Capture the cell that displays the provided text and extract its [x, y] central coordinate. 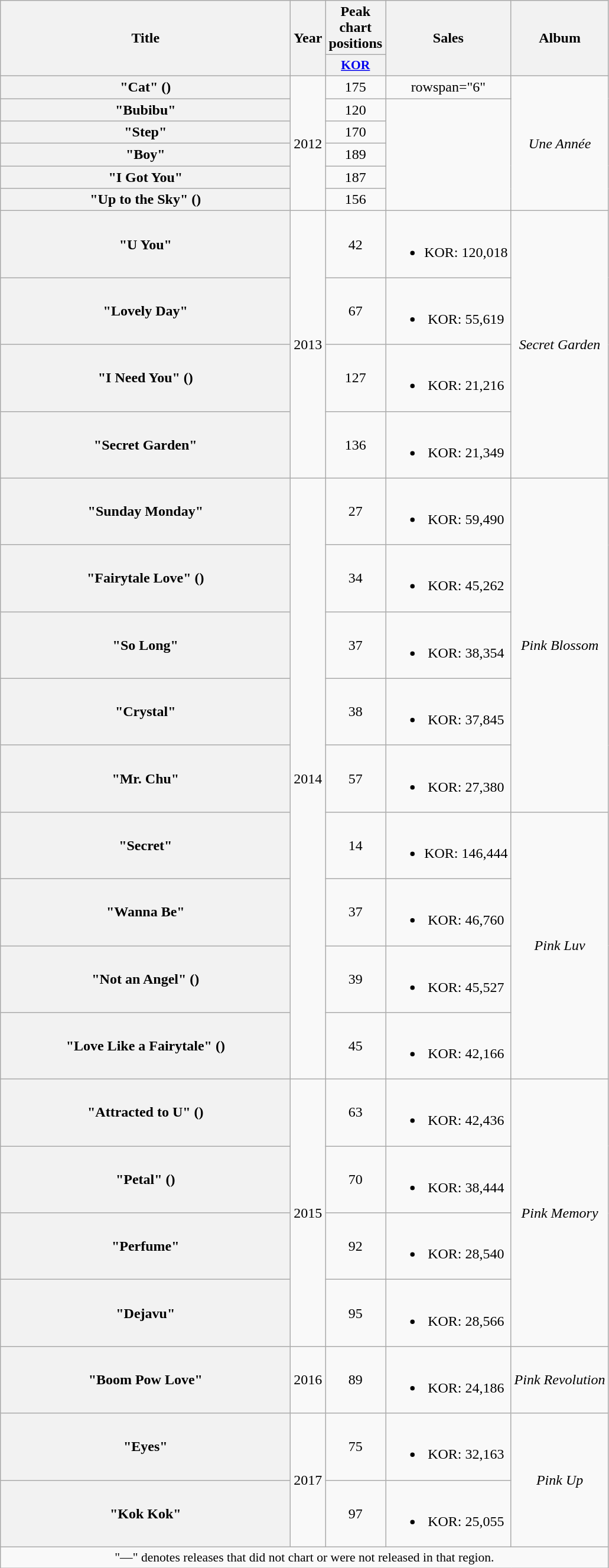
75 [356, 1446]
Pink Luv [560, 945]
KOR: 46,760 [448, 912]
"Mr. Chu" [145, 779]
127 [356, 378]
"Step" [145, 132]
189 [356, 155]
89 [356, 1380]
Pink Revolution [560, 1380]
34 [356, 578]
"Love Like a Fairytale" () [145, 1046]
Pink Blossom [560, 645]
"Dejavu" [145, 1313]
14 [356, 845]
2017 [308, 1480]
67 [356, 311]
175 [356, 87]
KOR: 146,444 [448, 845]
136 [356, 444]
"I Got You" [145, 177]
187 [356, 177]
"Eyes" [145, 1446]
Une Année [560, 143]
KOR: 45,262 [448, 578]
39 [356, 978]
27 [356, 512]
KOR: 28,540 [448, 1247]
57 [356, 779]
KOR: 59,490 [448, 512]
38 [356, 711]
KOR: 25,055 [448, 1514]
Secret Garden [560, 344]
Album [560, 38]
"U You" [145, 245]
92 [356, 1247]
KOR: 45,527 [448, 978]
95 [356, 1313]
"Fairytale Love" () [145, 578]
156 [356, 200]
Pink Up [560, 1480]
"Kok Kok" [145, 1514]
"Not an Angel" () [145, 978]
KOR: 38,354 [448, 645]
rowspan="6" [448, 87]
KOR [356, 66]
"I Need You" () [145, 378]
2014 [308, 779]
KOR: 21,216 [448, 378]
KOR: 120,018 [448, 245]
"Up to the Sky" () [145, 200]
70 [356, 1179]
"Petal" () [145, 1179]
KOR: 27,380 [448, 779]
KOR: 42,436 [448, 1113]
Sales [448, 38]
"Crystal" [145, 711]
KOR: 37,845 [448, 711]
170 [356, 132]
2016 [308, 1380]
"Bubibu" [145, 109]
KOR: 38,444 [448, 1179]
"So Long" [145, 645]
"Perfume" [145, 1247]
"Boom Pow Love" [145, 1380]
2015 [308, 1213]
97 [356, 1514]
"Cat" () [145, 87]
KOR: 28,566 [448, 1313]
"—" denotes releases that did not chart or were not released in that region. [305, 1557]
"Lovely Day" [145, 311]
"Secret" [145, 845]
2012 [308, 143]
63 [356, 1113]
Peak chart positions [356, 28]
KOR: 55,619 [448, 311]
45 [356, 1046]
"Attracted to U" () [145, 1113]
KOR: 24,186 [448, 1380]
KOR: 32,163 [448, 1446]
120 [356, 109]
Title [145, 38]
Year [308, 38]
2013 [308, 344]
42 [356, 245]
"Boy" [145, 155]
KOR: 42,166 [448, 1046]
"Wanna Be" [145, 912]
"Secret Garden" [145, 444]
Pink Memory [560, 1213]
"Sunday Monday" [145, 512]
KOR: 21,349 [448, 444]
